Return the (x, y) coordinate for the center point of the cell that contains the specified text.  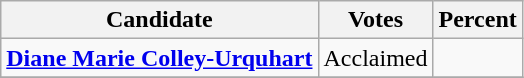
Acclaimed (376, 58)
Percent (478, 20)
Votes (376, 20)
Candidate (160, 20)
Diane Marie Colley-Urquhart (160, 58)
